Locate the cell with the specified text and output its (x, y) center coordinate. 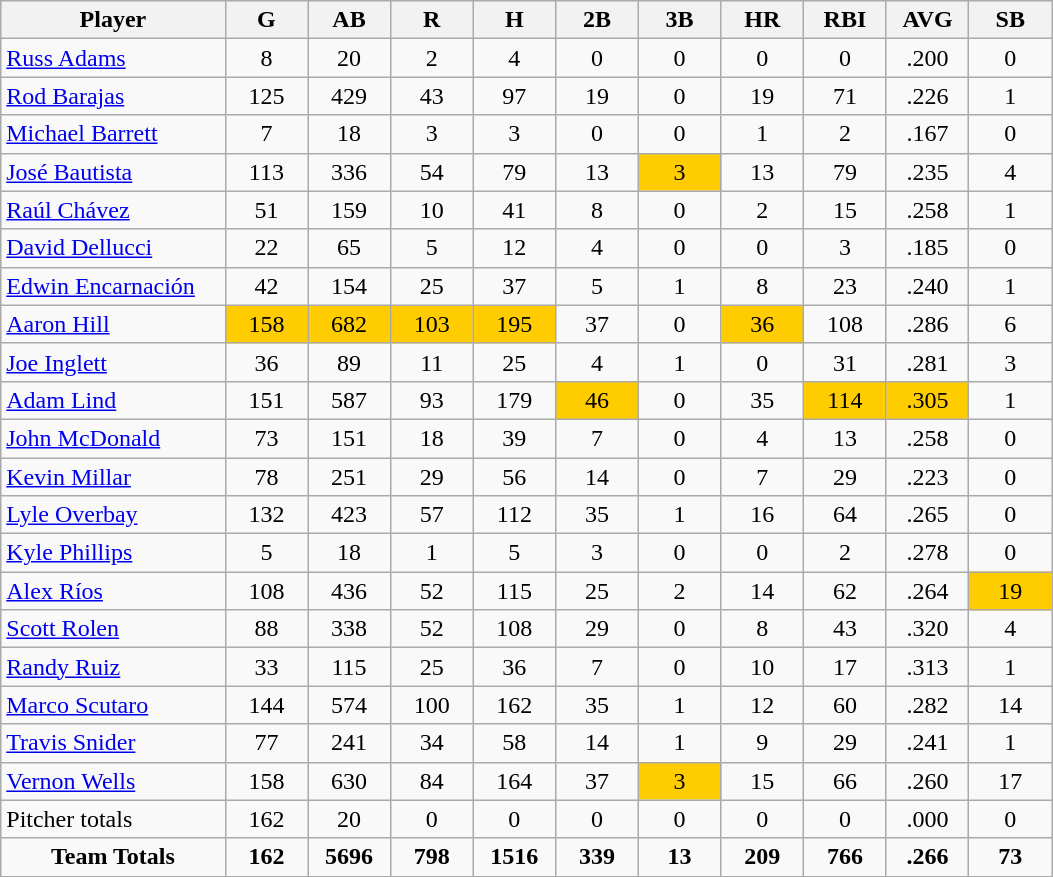
G (266, 20)
62 (846, 591)
Michael Barrett (113, 134)
423 (350, 515)
José Bautista (113, 172)
51 (266, 210)
Russ Adams (113, 58)
.167 (928, 134)
195 (514, 324)
66 (846, 781)
2B (598, 20)
88 (266, 629)
5696 (350, 857)
338 (350, 629)
.266 (928, 857)
114 (846, 400)
Team Totals (113, 857)
Lyle Overbay (113, 515)
Kevin Millar (113, 477)
.235 (928, 172)
HR (762, 20)
429 (350, 96)
Pitcher totals (113, 819)
.313 (928, 667)
AB (350, 20)
.223 (928, 477)
144 (266, 705)
125 (266, 96)
89 (350, 362)
RBI (846, 20)
436 (350, 591)
R (432, 20)
57 (432, 515)
97 (514, 96)
39 (514, 438)
58 (514, 743)
23 (846, 286)
84 (432, 781)
Raúl Chávez (113, 210)
.278 (928, 553)
David Dellucci (113, 248)
103 (432, 324)
Kyle Phillips (113, 553)
Alex Ríos (113, 591)
112 (514, 515)
46 (598, 400)
.282 (928, 705)
Aaron Hill (113, 324)
AVG (928, 20)
78 (266, 477)
.281 (928, 362)
336 (350, 172)
Randy Ruiz (113, 667)
64 (846, 515)
1516 (514, 857)
42 (266, 286)
.286 (928, 324)
.305 (928, 400)
16 (762, 515)
9 (762, 743)
179 (514, 400)
3B (680, 20)
164 (514, 781)
93 (432, 400)
766 (846, 857)
132 (266, 515)
.264 (928, 591)
.320 (928, 629)
159 (350, 210)
.240 (928, 286)
SB (1010, 20)
251 (350, 477)
31 (846, 362)
.226 (928, 96)
Adam Lind (113, 400)
Joe Inglett (113, 362)
54 (432, 172)
113 (266, 172)
339 (598, 857)
241 (350, 743)
100 (432, 705)
.260 (928, 781)
.200 (928, 58)
77 (266, 743)
34 (432, 743)
6 (1010, 324)
Scott Rolen (113, 629)
22 (266, 248)
574 (350, 705)
.241 (928, 743)
41 (514, 210)
60 (846, 705)
.000 (928, 819)
56 (514, 477)
.185 (928, 248)
Edwin Encarnación (113, 286)
.265 (928, 515)
630 (350, 781)
Travis Snider (113, 743)
71 (846, 96)
Vernon Wells (113, 781)
682 (350, 324)
65 (350, 248)
Player (113, 20)
154 (350, 286)
33 (266, 667)
11 (432, 362)
Rod Barajas (113, 96)
H (514, 20)
John McDonald (113, 438)
Marco Scutaro (113, 705)
798 (432, 857)
587 (350, 400)
209 (762, 857)
